Identify which cell holds the provided text, then report its [X, Y] central coordinate. 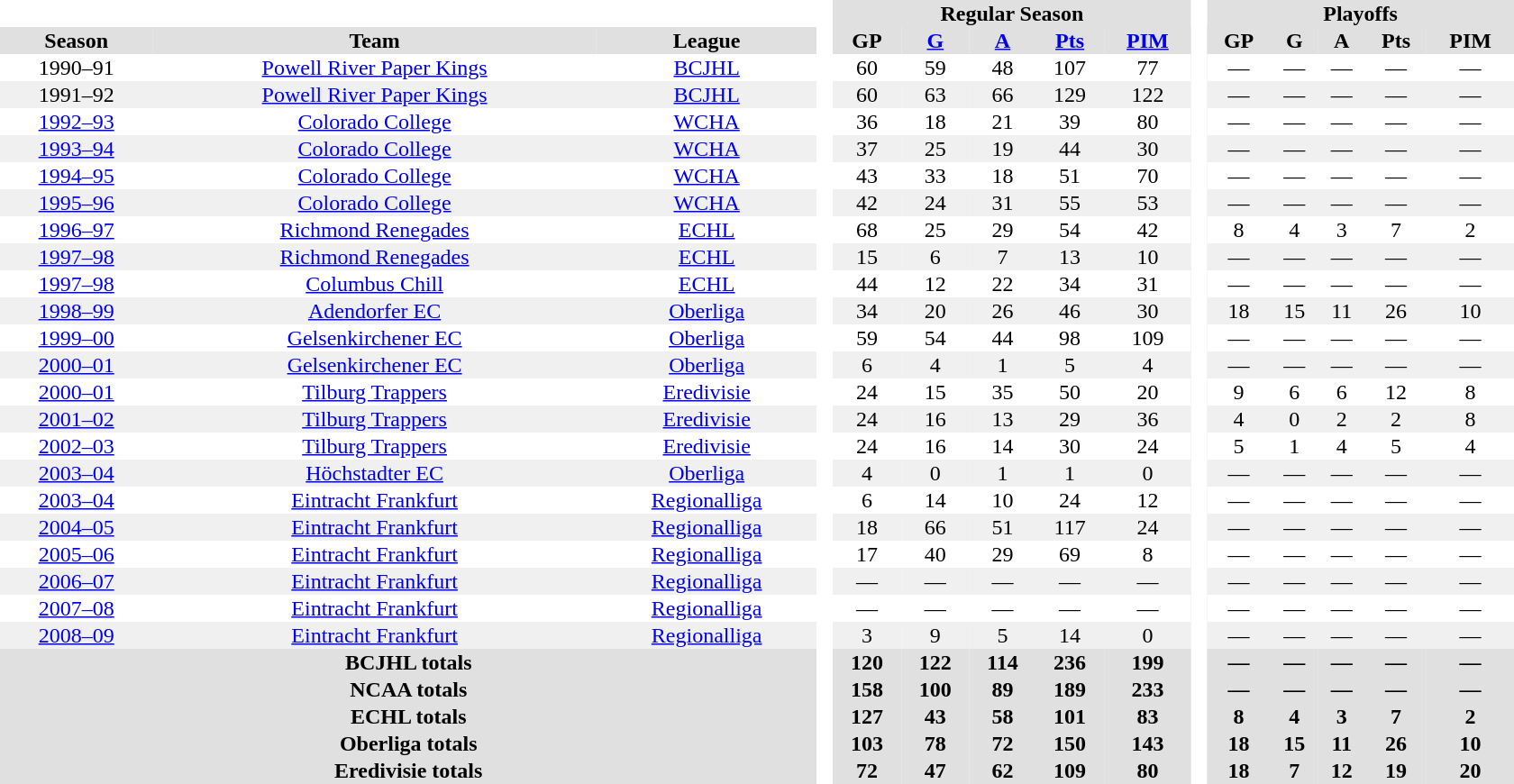
1992–93 [76, 122]
2001–02 [76, 419]
1994–95 [76, 176]
Höchstadter EC [374, 473]
2007–08 [76, 608]
Team [374, 41]
40 [935, 554]
35 [1002, 392]
Regular Season [1012, 14]
1991–92 [76, 95]
189 [1070, 689]
1993–94 [76, 149]
78 [935, 743]
2006–07 [76, 581]
50 [1070, 392]
70 [1148, 176]
236 [1070, 662]
117 [1070, 527]
NCAA totals [408, 689]
143 [1148, 743]
47 [935, 770]
39 [1070, 122]
58 [1002, 716]
46 [1070, 311]
22 [1002, 284]
158 [867, 689]
1996–97 [76, 230]
Adendorfer EC [374, 311]
2002–03 [76, 446]
1998–99 [76, 311]
77 [1148, 68]
62 [1002, 770]
Playoffs [1361, 14]
2008–09 [76, 635]
98 [1070, 338]
129 [1070, 95]
League [707, 41]
107 [1070, 68]
1990–91 [76, 68]
120 [867, 662]
2005–06 [76, 554]
Season [76, 41]
Eredivisie totals [408, 770]
68 [867, 230]
83 [1148, 716]
89 [1002, 689]
69 [1070, 554]
48 [1002, 68]
127 [867, 716]
53 [1148, 203]
33 [935, 176]
114 [1002, 662]
101 [1070, 716]
ECHL totals [408, 716]
63 [935, 95]
37 [867, 149]
233 [1148, 689]
1995–96 [76, 203]
55 [1070, 203]
Oberliga totals [408, 743]
1999–00 [76, 338]
BCJHL totals [408, 662]
Columbus Chill [374, 284]
103 [867, 743]
199 [1148, 662]
100 [935, 689]
150 [1070, 743]
2004–05 [76, 527]
17 [867, 554]
21 [1002, 122]
